Scan for the cell matching the given text and deliver its [X, Y] coordinate at center. 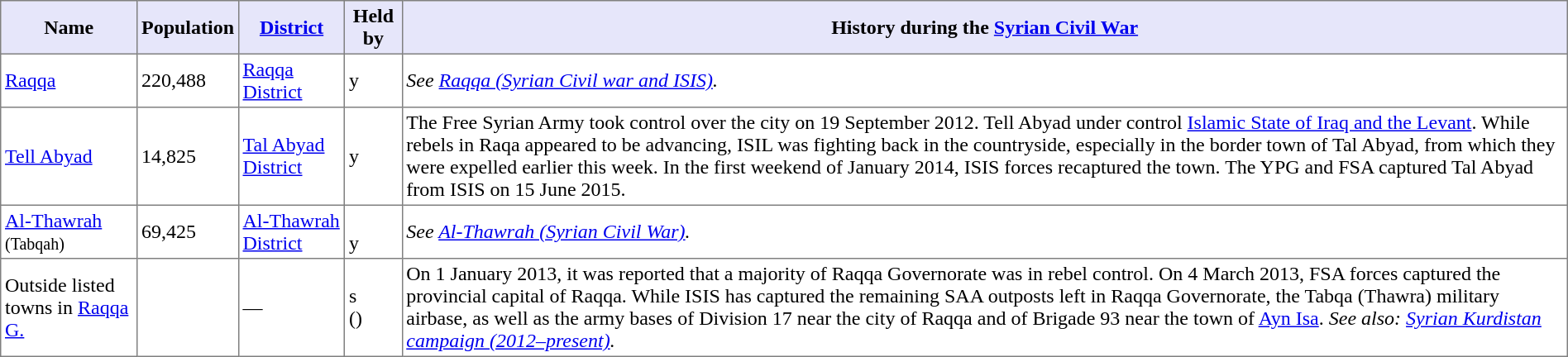
Outside listed towns in Raqqa G. [69, 307]
220,488 [189, 80]
s() [374, 307]
Al-Thawrah (Tabqah) [69, 231]
History during the Syrian Civil War [984, 27]
69,425 [189, 231]
District [291, 27]
See Al-Thawrah (Syrian Civil War). [984, 231]
Raqqa [69, 80]
Raqqa District [291, 80]
Population [189, 27]
Tal Abyad District [291, 156]
Tell Abyad [69, 156]
See Raqqa (Syrian Civil war and ISIS). [984, 80]
Al-Thawrah District [291, 231]
Held by [374, 27]
Name [69, 27]
14,825 [189, 156]
— [291, 307]
